For the text-containing cell, return its midpoint in [X, Y] coordinate format. 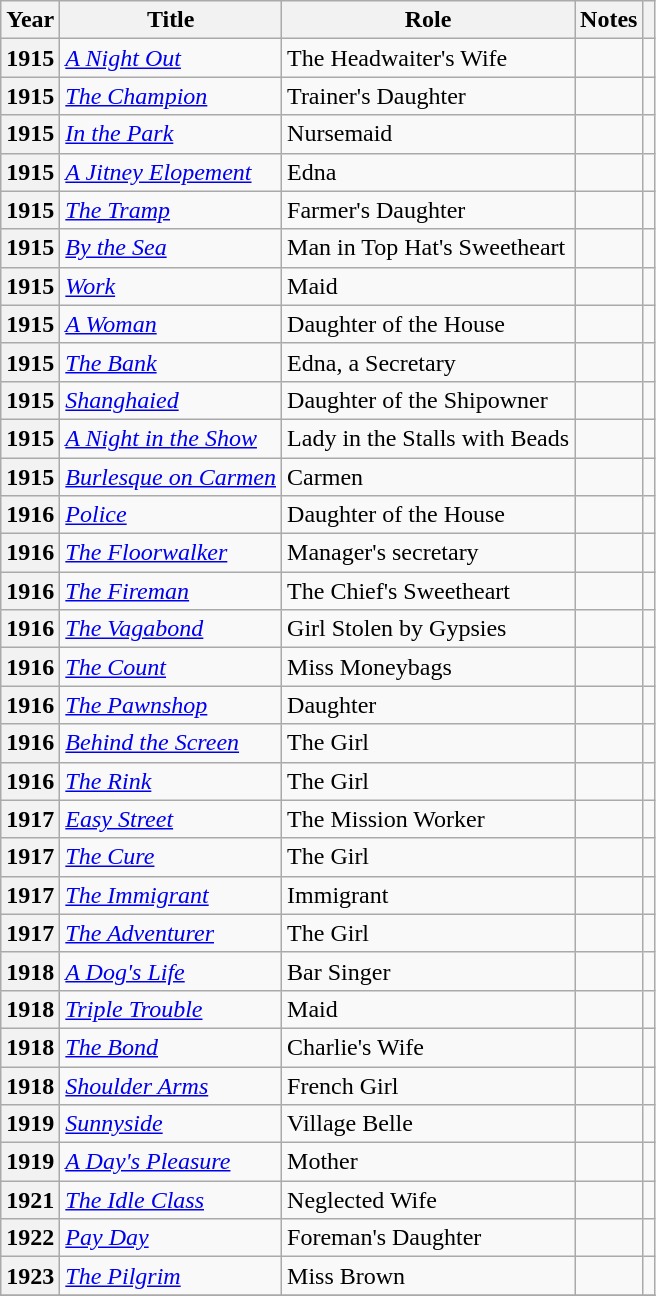
Police [171, 515]
Neglected Wife [428, 1200]
Sunnyside [171, 1124]
The Adventurer [171, 933]
Lady in the Stalls with Beads [428, 438]
Daughter [428, 705]
The Pawnshop [171, 705]
1921 [30, 1200]
The Immigrant [171, 895]
Charlie's Wife [428, 1047]
The Bank [171, 362]
Immigrant [428, 895]
In the Park [171, 134]
A Night Out [171, 58]
Edna [428, 172]
Shanghaied [171, 400]
Work [171, 286]
Farmer's Daughter [428, 210]
Mother [428, 1162]
The Bond [171, 1047]
By the Sea [171, 248]
The Headwaiter's Wife [428, 58]
The Pilgrim [171, 1276]
Edna, a Secretary [428, 362]
Pay Day [171, 1238]
Year [30, 20]
Girl Stolen by Gypsies [428, 629]
A Woman [171, 324]
The Champion [171, 96]
The Cure [171, 857]
The Idle Class [171, 1200]
1923 [30, 1276]
Manager's secretary [428, 553]
Notes [609, 20]
Role [428, 20]
Title [171, 20]
Bar Singer [428, 971]
The Floorwalker [171, 553]
Man in Top Hat's Sweetheart [428, 248]
Trainer's Daughter [428, 96]
Easy Street [171, 819]
Shoulder Arms [171, 1085]
A Jitney Elopement [171, 172]
Burlesque on Carmen [171, 477]
Triple Trouble [171, 1009]
Village Belle [428, 1124]
The Rink [171, 781]
Foreman's Daughter [428, 1238]
The Vagabond [171, 629]
Behind the Screen [171, 743]
The Count [171, 667]
Miss Brown [428, 1276]
Daughter of the Shipowner [428, 400]
The Mission Worker [428, 819]
Carmen [428, 477]
The Chief's Sweetheart [428, 591]
1922 [30, 1238]
The Tramp [171, 210]
The Fireman [171, 591]
A Dog's Life [171, 971]
A Day's Pleasure [171, 1162]
Nursemaid [428, 134]
A Night in the Show [171, 438]
Miss Moneybags [428, 667]
French Girl [428, 1085]
